Search for the cell housing the specified text and yield its (x, y) center coordinate. 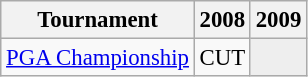
2008 (222, 20)
Tournament (98, 20)
CUT (222, 58)
PGA Championship (98, 58)
2009 (278, 20)
